Find where the given text appears and provide that cell's center as [x, y] coordinate. 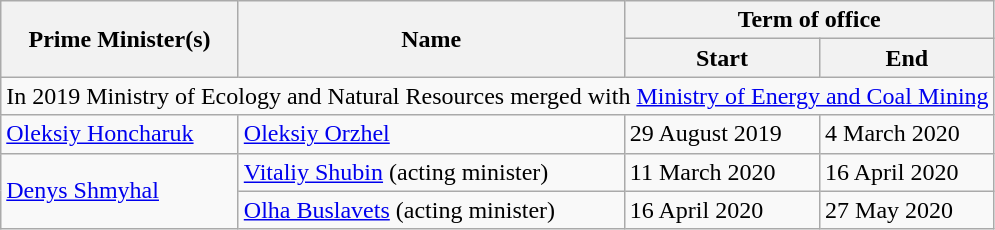
Vitaliy Shubin (acting minister) [431, 172]
27 May 2020 [908, 210]
Start [722, 58]
Oleksiy Honcharuk [120, 134]
Denys Shmyhal [120, 191]
Term of office [809, 20]
Oleksiy Orzhel [431, 134]
Name [431, 39]
4 March 2020 [908, 134]
11 March 2020 [722, 172]
29 August 2019 [722, 134]
In 2019 Ministry of Ecology and Natural Resources merged with Ministry of Energy and Coal Mining [498, 96]
Prime Minister(s) [120, 39]
End [908, 58]
Olha Buslavets (acting minister) [431, 210]
